Search for the cell housing the specified text and yield its (x, y) center coordinate. 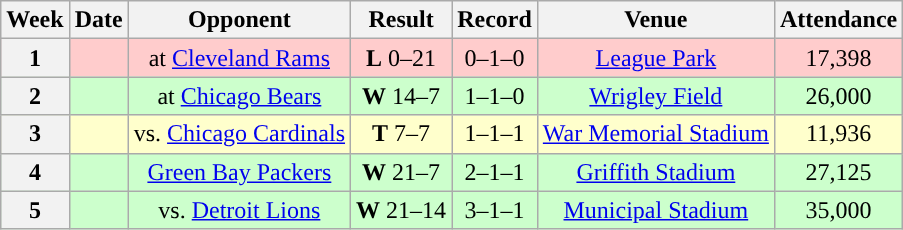
at Cleveland Rams (239, 58)
Venue (656, 20)
3–1–1 (495, 210)
2 (35, 96)
Attendance (838, 20)
11,936 (838, 134)
Result (402, 20)
League Park (656, 58)
Griffith Stadium (656, 172)
Date (98, 20)
5 (35, 210)
1 (35, 58)
at Chicago Bears (239, 96)
L 0–21 (402, 58)
0–1–0 (495, 58)
1–1–1 (495, 134)
W 21–7 (402, 172)
Opponent (239, 20)
1–1–0 (495, 96)
W 14–7 (402, 96)
26,000 (838, 96)
vs. Detroit Lions (239, 210)
3 (35, 134)
W 21–14 (402, 210)
T 7–7 (402, 134)
Week (35, 20)
War Memorial Stadium (656, 134)
27,125 (838, 172)
35,000 (838, 210)
2–1–1 (495, 172)
Green Bay Packers (239, 172)
Wrigley Field (656, 96)
17,398 (838, 58)
vs. Chicago Cardinals (239, 134)
Municipal Stadium (656, 210)
Record (495, 20)
4 (35, 172)
